From the cell containing the given text, extract its center point as (X, Y) coordinate. 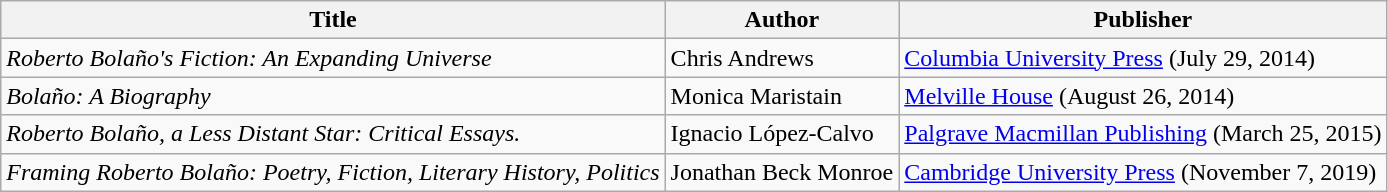
Roberto Bolaño's Fiction: An Expanding Universe (333, 58)
Publisher (1143, 20)
Monica Maristain (782, 96)
Framing Roberto Bolaño: Poetry, Fiction, Literary History, Politics (333, 172)
Chris Andrews (782, 58)
Palgrave Macmillan Publishing (March 25, 2015) (1143, 134)
Ignacio López-Calvo (782, 134)
Cambridge University Press (November 7, 2019) (1143, 172)
Author (782, 20)
Columbia University Press (July 29, 2014) (1143, 58)
Jonathan Beck Monroe (782, 172)
Title (333, 20)
Bolaño: A Biography (333, 96)
Melville House (August 26, 2014) (1143, 96)
Roberto Bolaño, a Less Distant Star: Critical Essays. (333, 134)
